Detect which cell encompasses the target text, then output its [x, y] center coordinate. 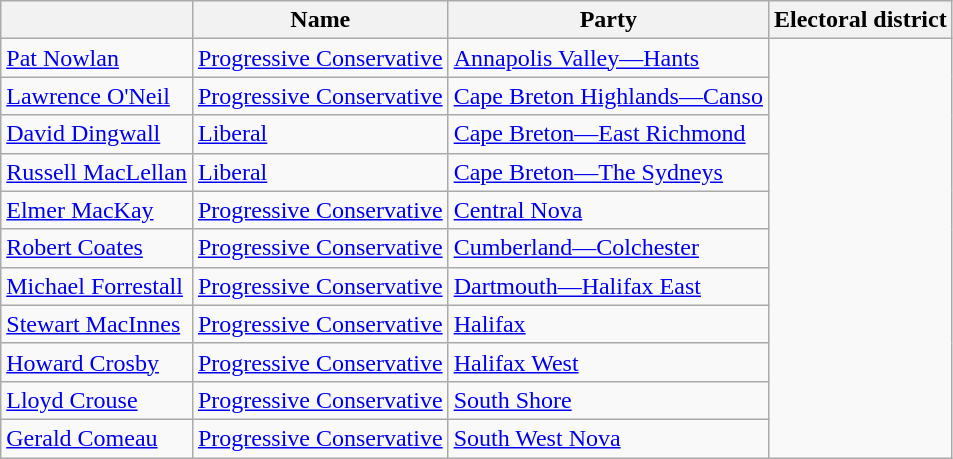
South Shore [608, 400]
Stewart MacInnes [97, 324]
Cape Breton—The Sydneys [608, 172]
Robert Coates [97, 248]
Pat Nowlan [97, 58]
Electoral district [860, 20]
Halifax [608, 324]
Central Nova [608, 210]
David Dingwall [97, 134]
Michael Forrestall [97, 286]
Name [320, 20]
Cumberland—Colchester [608, 248]
Lloyd Crouse [97, 400]
Lawrence O'Neil [97, 96]
Russell MacLellan [97, 172]
Party [608, 20]
Dartmouth—Halifax East [608, 286]
Annapolis Valley—Hants [608, 58]
South West Nova [608, 438]
Halifax West [608, 362]
Gerald Comeau [97, 438]
Howard Crosby [97, 362]
Elmer MacKay [97, 210]
Cape Breton—East Richmond [608, 134]
Cape Breton Highlands—Canso [608, 96]
